Return [X, Y] of the center of cell containing provided text 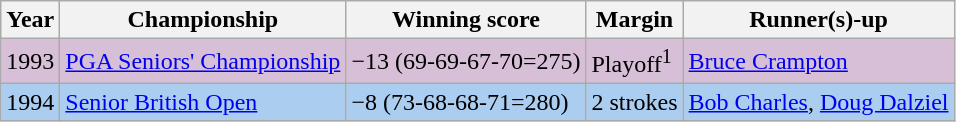
2 strokes [634, 102]
Senior British Open [203, 102]
Runner(s)-up [818, 20]
−13 (69-69-67-70=275) [466, 62]
Bob Charles, Doug Dalziel [818, 102]
Winning score [466, 20]
−8 (73-68-68-71=280) [466, 102]
Playoff1 [634, 62]
PGA Seniors' Championship [203, 62]
Championship [203, 20]
1994 [30, 102]
1993 [30, 62]
Year [30, 20]
Margin [634, 20]
Bruce Crampton [818, 62]
